Scan for the cell matching the given text and deliver its (X, Y) coordinate at center. 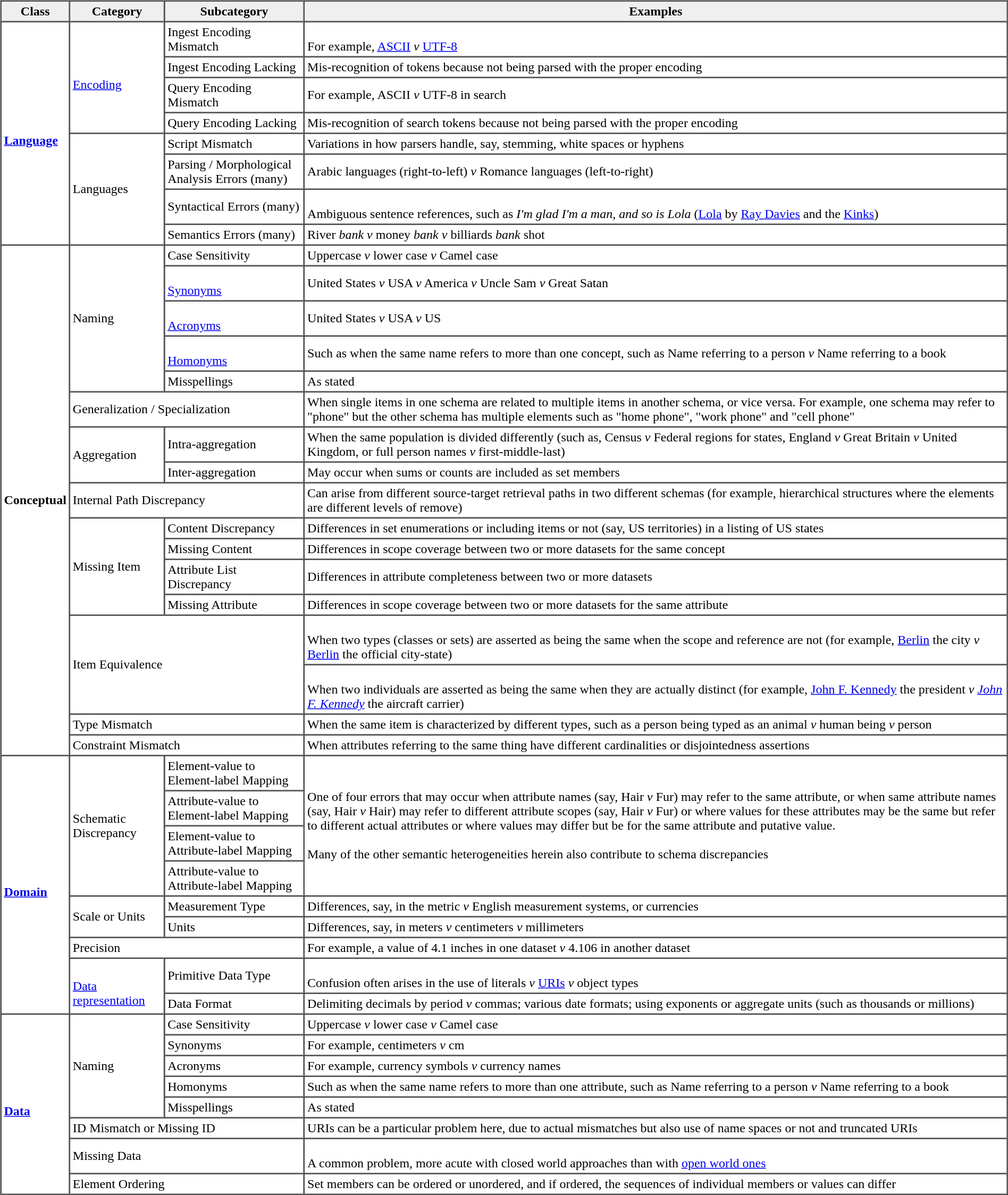
Schematic Discrepancy (117, 825)
Data (35, 1104)
Data Format (234, 1004)
For example, a value of 4.1 inches in one dataset v 4.106 in another dataset (656, 948)
Examples (656, 12)
Variations in how parsers handle, say, stemming, white spaces or hyphens (656, 144)
Precision (187, 948)
Item Equivalence (187, 664)
Domain (35, 884)
When the same item is characterized by different types, such as a person being typed as an animal v human being v person (656, 724)
May occur when sums or counts are included as set members (656, 472)
Conceptual (35, 500)
Attribute List Discrepancy (234, 577)
Delimiting decimals by period v commas; various date formats; using exponents or aggregate units (such as thousands or millions) (656, 1004)
Missing Item (117, 567)
Generalization / Specialization (187, 409)
Mis-recognition of search tokens because not being parsed with the proper encoding (656, 123)
United States v USA v US (656, 319)
URIs can be a particular problem here, due to actual mismatches but also use of name spaces or not and truncated URIs (656, 1129)
Attribute-value to Attribute-label Mapping (234, 878)
Query Encoding Lacking (234, 123)
Missing Attribute (234, 605)
Such as when the same name refers to more than one attribute, such as Name referring to a person v Name referring to a book (656, 1087)
Languages (117, 189)
Set members can be ordered or unordered, and if ordered, the sequences of individual members or values can differ (656, 1184)
Differences in scope coverage between two or more datasets for the same attribute (656, 605)
For example, ASCII v UTF-8 in search (656, 95)
Primitive Data Type (234, 976)
Intra-aggregation (234, 444)
United States v USA v America v Uncle Sam v Great Satan (656, 283)
Parsing / Morphological Analysis Errors (many) (234, 172)
Scale or Units (117, 916)
Constraint Mismatch (187, 746)
Internal Path Discrepancy (187, 500)
Script Mismatch (234, 144)
For example, centimeters v cm (656, 1046)
Attribute-value to Element-label Mapping (234, 808)
For example, ASCII v UTF-8 (656, 39)
Data representation (117, 986)
Ingest Encoding Lacking (234, 67)
Category (117, 12)
Arabic languages (right-to-left) v Romance languages (left-to-right) (656, 172)
ID Mismatch or Missing ID (187, 1129)
Missing Data (187, 1156)
When attributes referring to the same thing have different cardinalities or disjointedness assertions (656, 746)
Units (234, 927)
Syntactical Errors (many) (234, 207)
Such as when the same name refers to more than one concept, such as Name referring to a person v Name referring to a book (656, 354)
Differences, say, in meters v centimeters v millimeters (656, 927)
Missing Content (234, 549)
River bank v money bank v billiards bank shot (656, 235)
A common problem, more acute with closed world approaches than with open world ones (656, 1156)
Subcategory (234, 12)
Encoding (117, 77)
Inter-aggregation (234, 472)
Mis-recognition of tokens because not being parsed with the proper encoding (656, 67)
For example, currency symbols v currency names (656, 1066)
Differences in set enumerations or including items or not (say, US territories) in a listing of US states (656, 529)
Element-value to Attribute-label Mapping (234, 843)
Measurement Type (234, 906)
Differences in attribute completeness between two or more datasets (656, 577)
Aggregation (117, 454)
Differences in scope coverage between two or more datasets for the same concept (656, 549)
Content Discrepancy (234, 529)
Class (35, 12)
Confusion often arises in the use of literals v URIs v object types (656, 976)
Semantics Errors (many) (234, 235)
Query Encoding Mismatch (234, 95)
Element Ordering (187, 1184)
Ambiguous sentence references, such as I'm glad I'm a man, and so is Lola (Lola by Ray Davies and the Kinks) (656, 207)
Ingest Encoding Mismatch (234, 39)
Type Mismatch (187, 724)
Element-value to Element-label Mapping (234, 773)
Differences, say, in the metric v English measurement systems, or currencies (656, 906)
Language (35, 133)
